Extract the (X, Y) coordinate from the center of the cell holding the provided text.  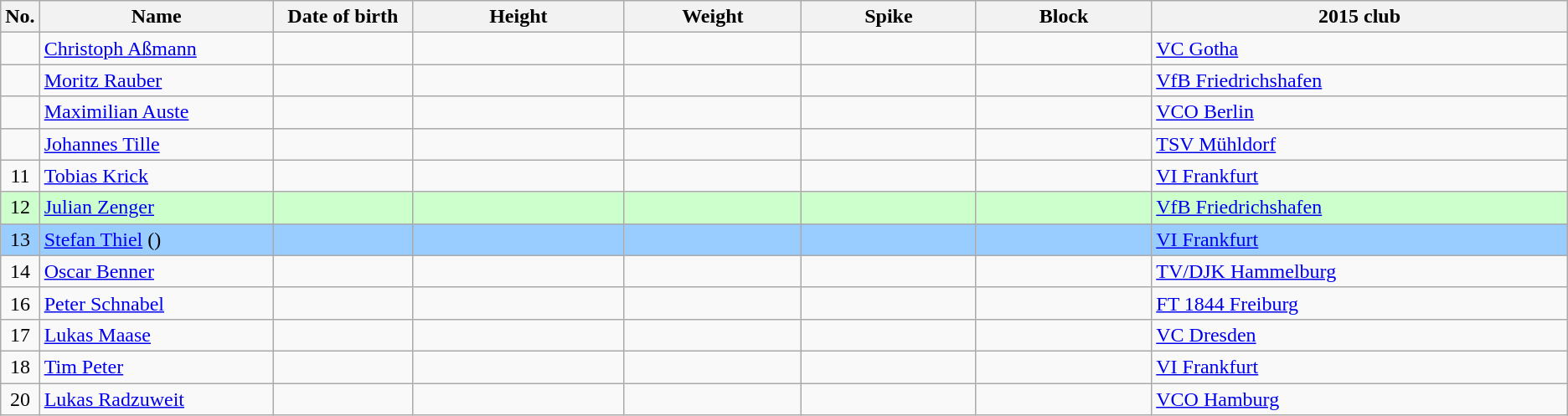
Lukas Maase (156, 335)
Stefan Thiel () (156, 239)
TSV Mühldorf (1359, 144)
Tim Peter (156, 367)
14 (20, 271)
Height (518, 17)
Oscar Benner (156, 271)
16 (20, 303)
Maximilian Auste (156, 112)
Peter Schnabel (156, 303)
Tobias Krick (156, 176)
VC Gotha (1359, 49)
Weight (712, 17)
Moritz Rauber (156, 80)
Date of birth (343, 17)
2015 club (1359, 17)
FT 1844 Freiburg (1359, 303)
Name (156, 17)
VC Dresden (1359, 335)
Julian Zenger (156, 208)
Block (1064, 17)
12 (20, 208)
20 (20, 399)
TV/DJK Hammelburg (1359, 271)
No. (20, 17)
VCO Berlin (1359, 112)
11 (20, 176)
18 (20, 367)
17 (20, 335)
13 (20, 239)
Johannes Tille (156, 144)
Lukas Radzuweit (156, 399)
Christoph Aßmann (156, 49)
VCO Hamburg (1359, 399)
Spike (888, 17)
